Return the (x, y) coordinate for the center point of the cell that contains the specified text.  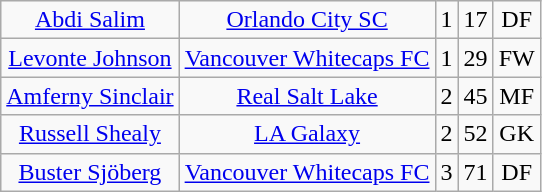
Amferny Sinclair (90, 96)
LA Galaxy (307, 134)
29 (476, 58)
Orlando City SC (307, 20)
71 (476, 172)
Levonte Johnson (90, 58)
Russell Shealy (90, 134)
GK (516, 134)
45 (476, 96)
52 (476, 134)
3 (446, 172)
Buster Sjöberg (90, 172)
MF (516, 96)
Real Salt Lake (307, 96)
Abdi Salim (90, 20)
FW (516, 58)
17 (476, 20)
